Extract the (X, Y) coordinate from the center of the cell holding the provided text.  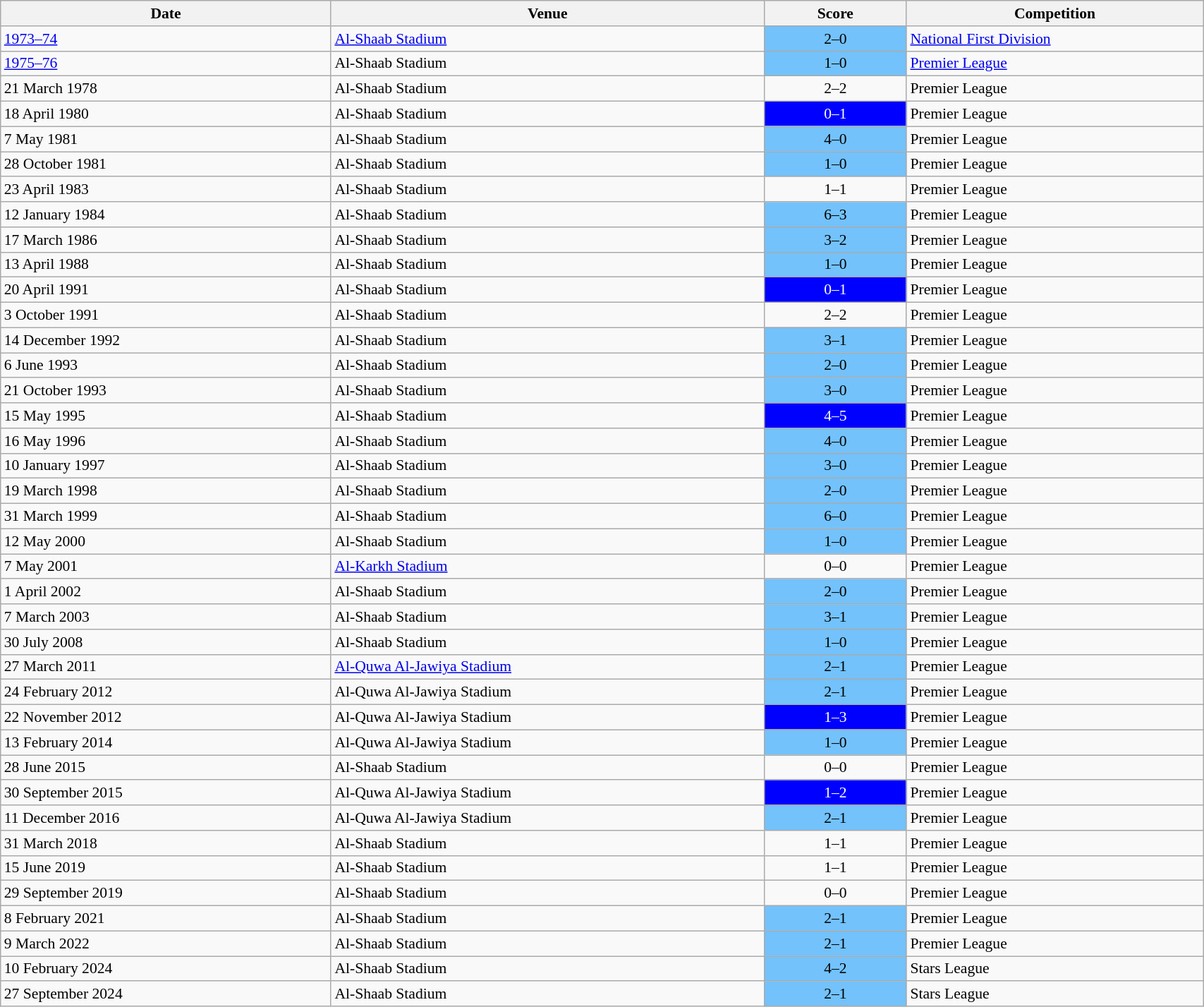
17 March 1986 (166, 240)
29 September 2019 (166, 893)
9 March 2022 (166, 943)
30 July 2008 (166, 642)
6–0 (835, 517)
3–2 (835, 240)
1–2 (835, 793)
13 February 2014 (166, 742)
7 March 2003 (166, 617)
12 January 1984 (166, 215)
10 February 2024 (166, 969)
10 January 1997 (166, 466)
23 April 1983 (166, 190)
31 March 2018 (166, 843)
Score (835, 13)
8 February 2021 (166, 919)
Venue (547, 13)
27 March 2011 (166, 667)
Al-Karkh Stadium (547, 567)
22 November 2012 (166, 718)
31 March 1999 (166, 517)
7 May 2001 (166, 567)
Date (166, 13)
13 April 1988 (166, 265)
12 May 2000 (166, 541)
15 May 1995 (166, 416)
7 May 1981 (166, 139)
11 December 2016 (166, 818)
6–3 (835, 215)
6 June 1993 (166, 366)
20 April 1991 (166, 290)
19 March 1998 (166, 491)
21 October 1993 (166, 391)
1 April 2002 (166, 592)
1973–74 (166, 39)
28 October 1981 (166, 164)
Competition (1054, 13)
1975–76 (166, 64)
27 September 2024 (166, 994)
15 June 2019 (166, 868)
28 June 2015 (166, 768)
16 May 1996 (166, 441)
3 October 1991 (166, 315)
4–5 (835, 416)
National First Division (1054, 39)
21 March 1978 (166, 89)
14 December 1992 (166, 340)
18 April 1980 (166, 114)
1–3 (835, 718)
24 February 2012 (166, 692)
4–2 (835, 969)
30 September 2015 (166, 793)
